From the cell containing the given text, extract its center point as [X, Y] coordinate. 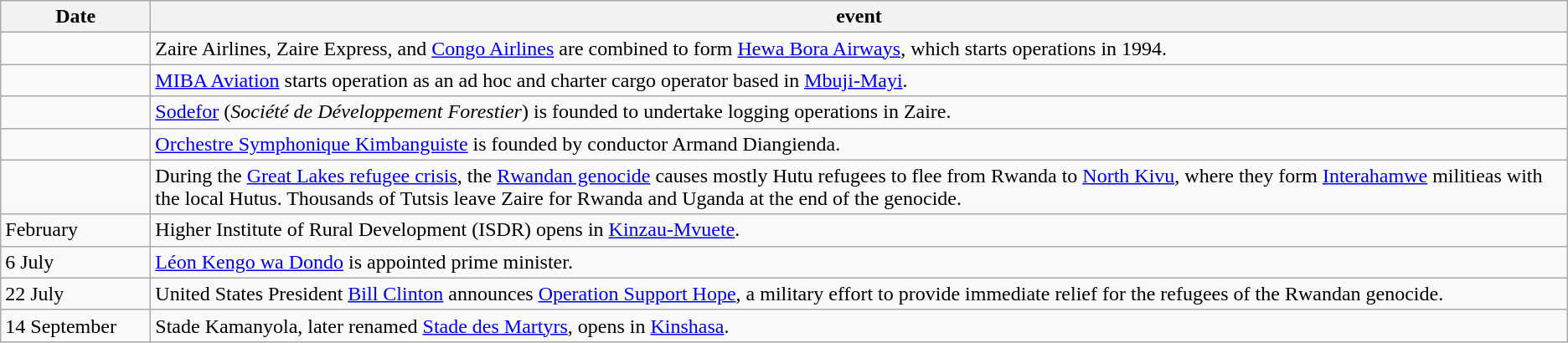
Date [75, 17]
MIBA Aviation starts operation as an ad hoc and charter cargo operator based in Mbuji-Mayi. [859, 80]
Stade Kamanyola, later renamed Stade des Martyrs, opens in Kinshasa. [859, 325]
Higher Institute of Rural Development (ISDR) opens in Kinzau-Mvuete. [859, 230]
Léon Kengo wa Dondo is appointed prime minister. [859, 262]
6 July [75, 262]
Orchestre Symphonique Kimbanguiste is founded by conductor Armand Diangienda. [859, 144]
February [75, 230]
Zaire Airlines, Zaire Express, and Congo Airlines are combined to form Hewa Bora Airways, which starts operations in 1994. [859, 49]
Sodefor (Société de Développement Forestier) is founded to undertake logging operations in Zaire. [859, 112]
22 July [75, 294]
14 September [75, 325]
event [859, 17]
